For the text-containing cell, return its midpoint in (X, Y) coordinate format. 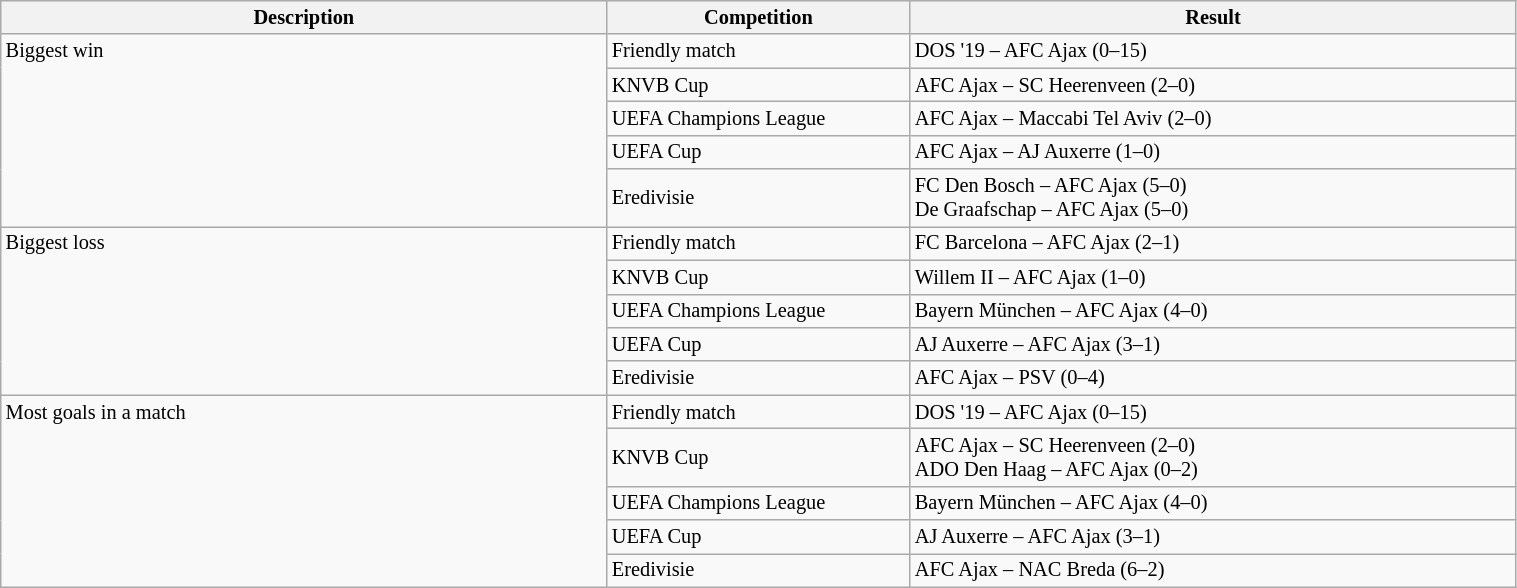
Willem II – AFC Ajax (1–0) (1213, 277)
AFC Ajax – PSV (0–4) (1213, 378)
AFC Ajax – SC Heerenveen (2–0)ADO Den Haag – AFC Ajax (0–2) (1213, 457)
AFC Ajax – NAC Breda (6–2) (1213, 570)
FC Den Bosch – AFC Ajax (5–0)De Graafschap – AFC Ajax (5–0) (1213, 198)
Result (1213, 17)
Biggest loss (304, 310)
AFC Ajax – Maccabi Tel Aviv (2–0) (1213, 118)
AFC Ajax – SC Heerenveen (2–0) (1213, 85)
FC Barcelona – AFC Ajax (2–1) (1213, 243)
Most goals in a match (304, 491)
Biggest win (304, 130)
AFC Ajax – AJ Auxerre (1–0) (1213, 152)
Description (304, 17)
Competition (758, 17)
